Find where the given text appears and provide that cell's center as [X, Y] coordinate. 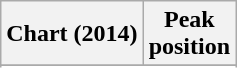
Chart (2014) [72, 34]
Peakposition [189, 34]
